Extract the (X, Y) coordinate from the center of the cell holding the provided text.  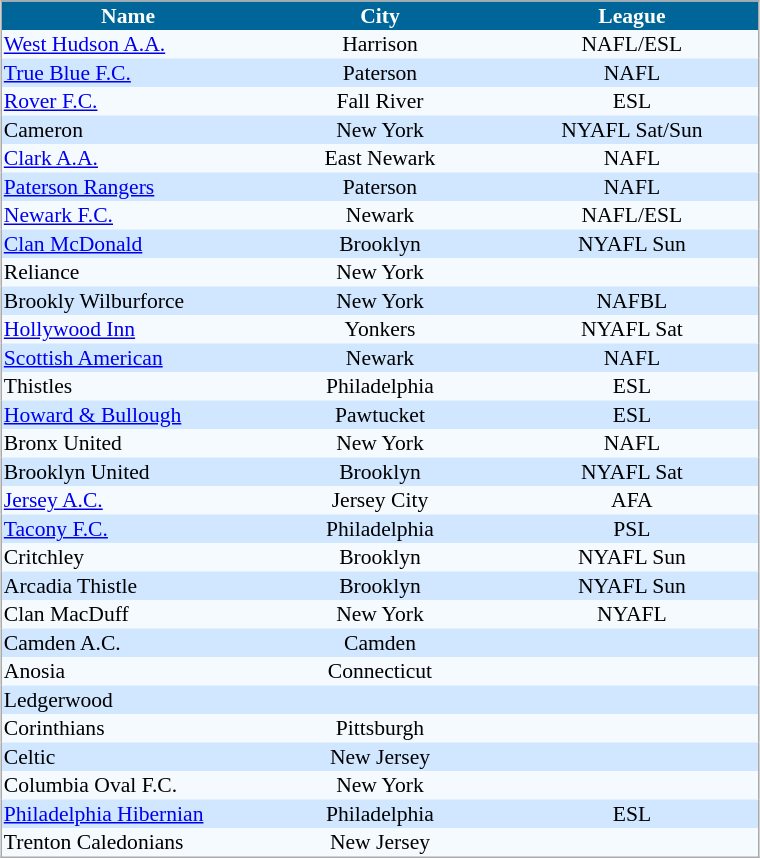
Arcadia Thistle (128, 586)
West Hudson A.A. (128, 44)
Paterson Rangers (128, 186)
Yonkers (380, 329)
Anosia (128, 671)
Howard & Bullough (128, 414)
Brooklyn United (128, 472)
Trenton Caledonians (128, 842)
Clan McDonald (128, 244)
Critchley (128, 557)
Bronx United (128, 443)
League (632, 16)
Celtic (128, 756)
NYAFL Sat/Sun (632, 130)
East Newark (380, 158)
Name (128, 16)
NYAFL (632, 614)
Corinthians (128, 728)
Clark A.A. (128, 158)
Fall River (380, 101)
Pittsburgh (380, 728)
Philadelphia Hibernian (128, 814)
Connecticut (380, 671)
AFA (632, 500)
Brookly Wilburforce (128, 300)
Hollywood Inn (128, 329)
Thistles (128, 386)
Rover F.C. (128, 101)
Camden A.C. (128, 642)
Scottish American (128, 358)
City (380, 16)
Jersey City (380, 500)
Ledgerwood (128, 700)
Pawtucket (380, 414)
Reliance (128, 272)
Newark F.C. (128, 215)
Harrison (380, 44)
Tacony F.C. (128, 528)
PSL (632, 528)
Clan MacDuff (128, 614)
True Blue F.C. (128, 72)
Camden (380, 642)
Jersey A.C. (128, 500)
NAFBL (632, 300)
Cameron (128, 130)
Columbia Oval F.C. (128, 785)
